Pinpoint the cell where the given text exists, returning its [x, y] midpoint coordinate. 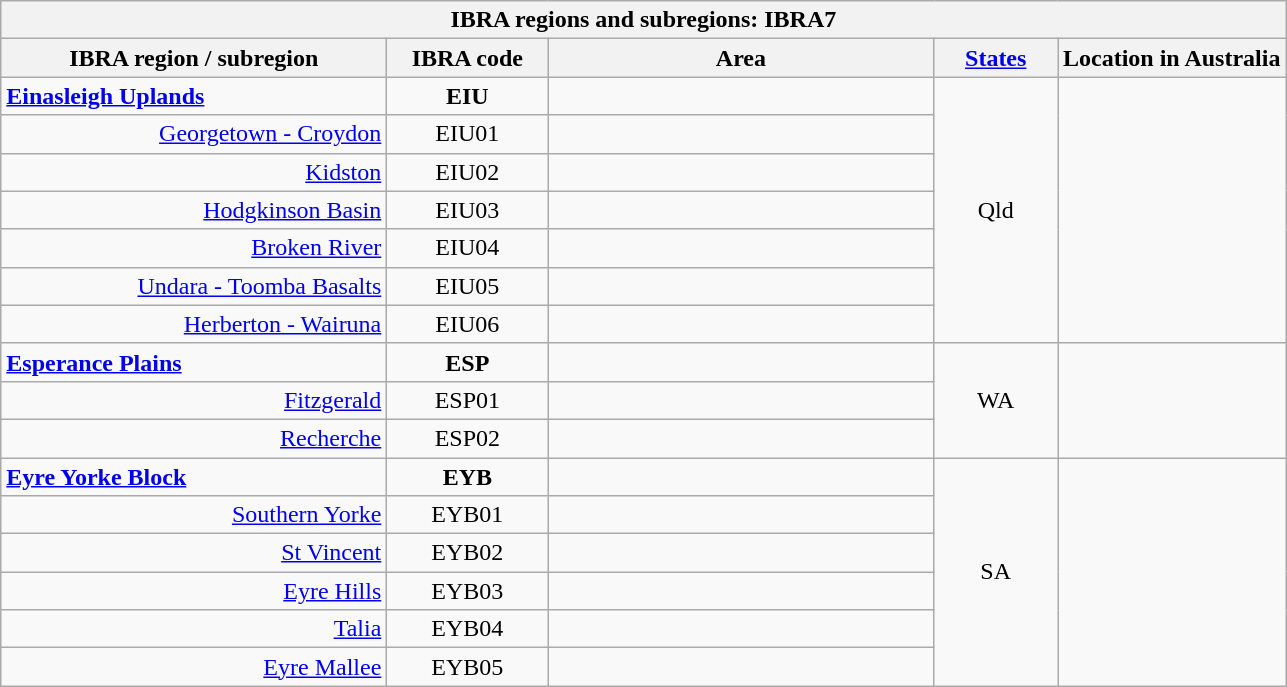
Georgetown - Croydon [194, 134]
EIU05 [468, 286]
Fitzgerald [194, 400]
St Vincent [194, 553]
EIU04 [468, 248]
EIU02 [468, 172]
Esperance Plains [194, 362]
EIU03 [468, 210]
EYB04 [468, 629]
Eyre Yorke Block [194, 477]
ESP02 [468, 438]
Herberton - Wairuna [194, 324]
Broken River [194, 248]
Einasleigh Uplands [194, 96]
EYB02 [468, 553]
IBRA regions and subregions: IBRA7 [644, 20]
ESP01 [468, 400]
EIU01 [468, 134]
EIU [468, 96]
Recherche [194, 438]
EYB [468, 477]
IBRA region / subregion [194, 58]
EYB03 [468, 591]
Talia [194, 629]
Kidston [194, 172]
IBRA code [468, 58]
Hodgkinson Basin [194, 210]
EIU06 [468, 324]
Location in Australia [1172, 58]
Eyre Hills [194, 591]
Southern Yorke [194, 515]
WA [996, 400]
ESP [468, 362]
EYB01 [468, 515]
SA [996, 572]
Qld [996, 210]
States [996, 58]
EYB05 [468, 667]
Area [741, 58]
Eyre Mallee [194, 667]
Undara - Toomba Basalts [194, 286]
